Return (x, y) of the center of cell containing provided text 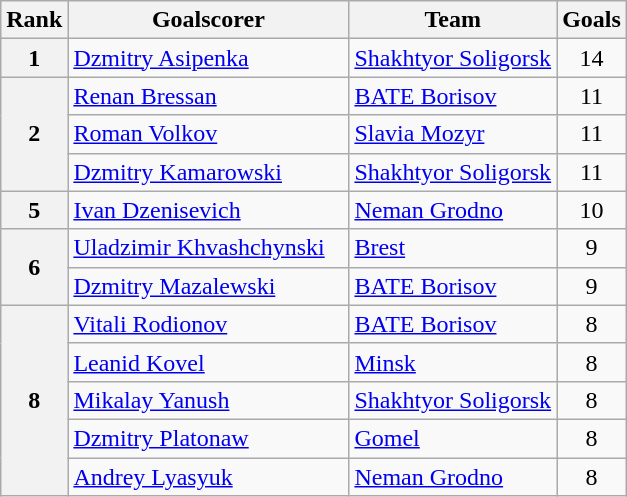
Brest (453, 248)
Dzmitry Kamarowski (208, 172)
Dzmitry Asipenka (208, 58)
Goals (592, 20)
Vitali Rodionov (208, 324)
Team (453, 20)
Ivan Dzenisevich (208, 210)
14 (592, 58)
Andrey Lyasyuk (208, 477)
Goalscorer (208, 20)
Dzmitry Mazalewski (208, 286)
Minsk (453, 362)
10 (592, 210)
Renan Bressan (208, 96)
2 (34, 134)
6 (34, 267)
Gomel (453, 438)
1 (34, 58)
5 (34, 210)
Slavia Mozyr (453, 134)
Roman Volkov (208, 134)
Rank (34, 20)
Leanid Kovel (208, 362)
Dzmitry Platonaw (208, 438)
Uladzimir Khvashchynski (208, 248)
Mikalay Yanush (208, 400)
